Return (x, y) of the center of cell containing provided text 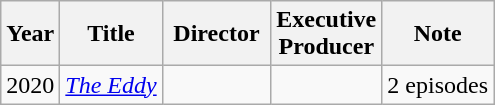
Title (111, 34)
The Eddy (111, 85)
2 episodes (438, 85)
Year (30, 34)
Note (438, 34)
ExecutiveProducer (326, 34)
2020 (30, 85)
Director (216, 34)
